Scan for the cell matching the given text and deliver its [x, y] coordinate at center. 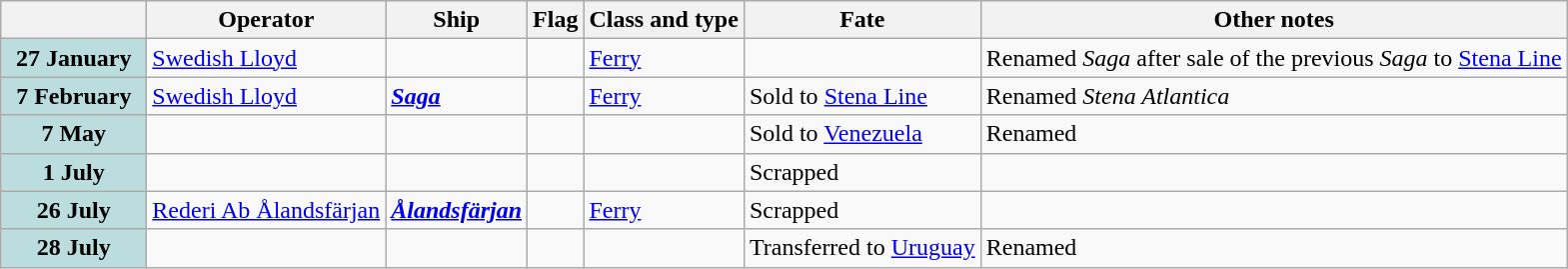
Ship [457, 20]
Sold to Stena Line [861, 96]
Fate [861, 20]
26 July [74, 210]
Ålandsfärjan [457, 210]
Other notes [1273, 20]
Transferred to Uruguay [861, 248]
Rederi Ab Ålandsfärjan [266, 210]
28 July [74, 248]
Operator [266, 20]
7 May [74, 134]
Saga [457, 96]
1 July [74, 172]
Class and type [664, 20]
Sold to Venezuela [861, 134]
Renamed Stena Atlantica [1273, 96]
27 January [74, 58]
Flag [556, 20]
Renamed Saga after sale of the previous Saga to Stena Line [1273, 58]
7 February [74, 96]
